Output the (X, Y) coordinate of the center of the cell containing the given text.  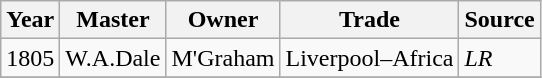
1805 (30, 58)
M'Graham (223, 58)
W.A.Dale (113, 58)
Source (500, 20)
Master (113, 20)
Liverpool–Africa (370, 58)
Owner (223, 20)
Year (30, 20)
LR (500, 58)
Trade (370, 20)
